Pinpoint the cell where the given text exists, returning its (X, Y) midpoint coordinate. 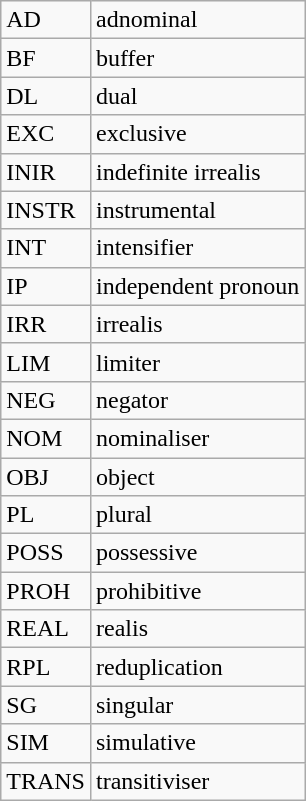
BF (46, 58)
exclusive (197, 134)
irrealis (197, 324)
EXC (46, 134)
simulative (197, 743)
OBJ (46, 477)
possessive (197, 553)
realis (197, 629)
singular (197, 705)
NOM (46, 438)
SG (46, 705)
AD (46, 20)
SIM (46, 743)
INSTR (46, 210)
independent pronoun (197, 286)
PL (46, 515)
DL (46, 96)
POSS (46, 553)
INT (46, 248)
reduplication (197, 667)
INIR (46, 172)
LIM (46, 362)
IRR (46, 324)
object (197, 477)
intensifier (197, 248)
dual (197, 96)
prohibitive (197, 591)
TRANS (46, 781)
NEG (46, 400)
PROH (46, 591)
RPL (46, 667)
adnominal (197, 20)
IP (46, 286)
limiter (197, 362)
negator (197, 400)
buffer (197, 58)
plural (197, 515)
transitiviser (197, 781)
REAL (46, 629)
instrumental (197, 210)
indefinite irrealis (197, 172)
nominaliser (197, 438)
